From the cell containing the given text, extract its center point as [X, Y] coordinate. 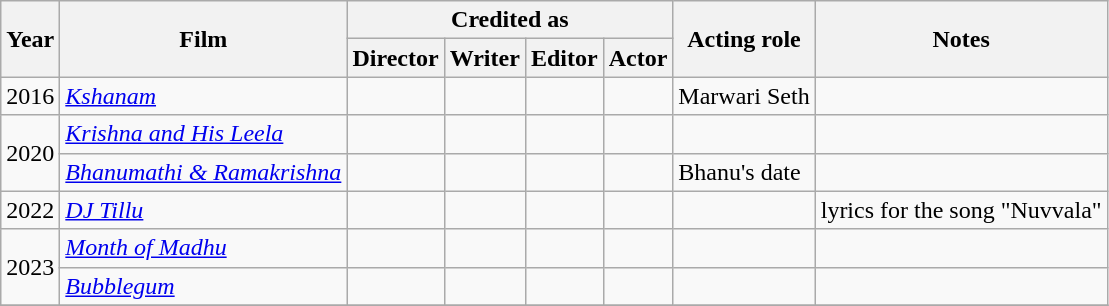
DJ Tillu [204, 210]
Acting role [744, 39]
2023 [30, 267]
Notes [961, 39]
Bhanu's date [744, 172]
2022 [30, 210]
Month of Madhu [204, 248]
Editor [564, 58]
2016 [30, 96]
Actor [638, 58]
Marwari Seth [744, 96]
Director [396, 58]
Writer [484, 58]
Year [30, 39]
Bhanumathi & Ramakrishna [204, 172]
lyrics for the song "Nuvvala" [961, 210]
Krishna and His Leela [204, 134]
Credited as [510, 20]
Bubblegum [204, 286]
2020 [30, 153]
Film [204, 39]
Kshanam [204, 96]
